Pinpoint the cell where the given text exists, returning its (x, y) midpoint coordinate. 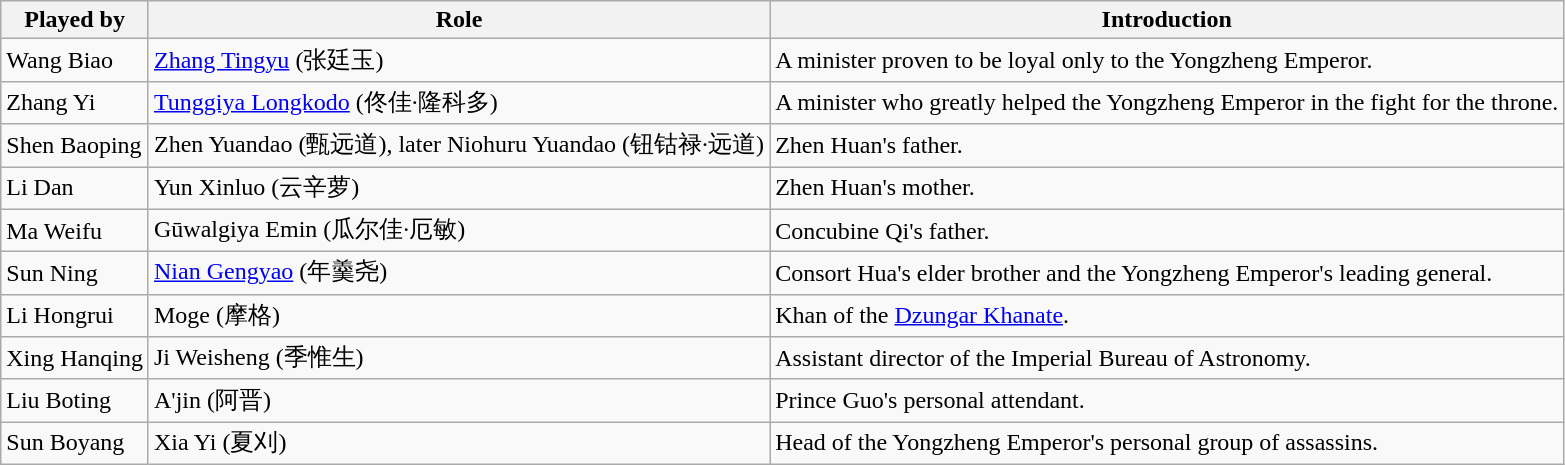
Moge (摩格) (458, 316)
Shen Baoping (75, 146)
Zhen Yuandao (甄远道), later Niohuru Yuandao (钮钴禄·远道) (458, 146)
Li Hongrui (75, 316)
Ji Weisheng (季惟生) (458, 358)
A minister who greatly helped the Yongzheng Emperor in the fight for the throne. (1167, 102)
Head of the Yongzheng Emperor's personal group of assassins. (1167, 444)
Concubine Qi's father. (1167, 230)
Sun Boyang (75, 444)
Sun Ning (75, 274)
A minister proven to be loyal only to the Yongzheng Emperor. (1167, 60)
Zhen Huan's father. (1167, 146)
Wang Biao (75, 60)
Xia Yi (夏刈) (458, 444)
Khan of the Dzungar Khanate. (1167, 316)
Nian Gengyao (年羹尧) (458, 274)
Introduction (1167, 20)
Xing Hanqing (75, 358)
Played by (75, 20)
Li Dan (75, 188)
Zhang Yi (75, 102)
Gūwalgiya Emin (瓜尔佳·厄敏) (458, 230)
A'jin (阿晋) (458, 400)
Zhen Huan's mother. (1167, 188)
Tunggiya Longkodo (佟佳·隆科多) (458, 102)
Liu Boting (75, 400)
Yun Xinluo (云辛萝) (458, 188)
Assistant director of the Imperial Bureau of Astronomy. (1167, 358)
Ma Weifu (75, 230)
Zhang Tingyu (张廷玉) (458, 60)
Role (458, 20)
Consort Hua's elder brother and the Yongzheng Emperor's leading general. (1167, 274)
Prince Guo's personal attendant. (1167, 400)
